Search for the cell housing the specified text and yield its (x, y) center coordinate. 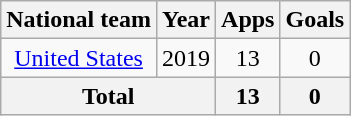
National team (79, 20)
United States (79, 58)
Apps (248, 20)
Year (186, 20)
Goals (315, 20)
Total (108, 96)
2019 (186, 58)
